Determine the (X, Y) coordinate at the center of the cell enclosing the given text.  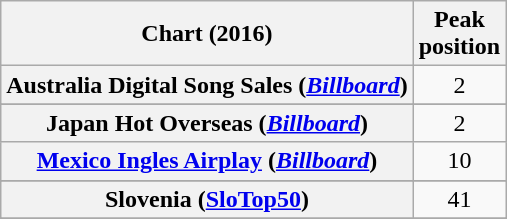
Chart (2016) (207, 34)
41 (459, 199)
Slovenia (SloTop50) (207, 199)
Peak position (459, 34)
Mexico Ingles Airplay (Billboard) (207, 161)
Australia Digital Song Sales (Billboard) (207, 85)
Japan Hot Overseas (Billboard) (207, 123)
10 (459, 161)
